Extract the [X, Y] coordinate from the center of the cell holding the provided text.  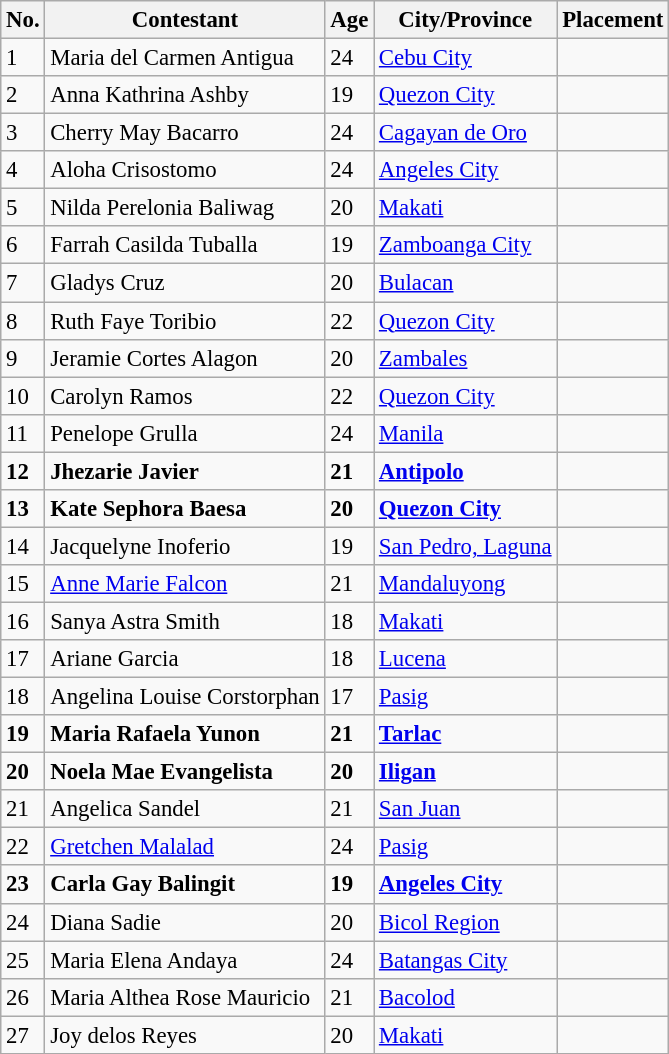
10 [23, 396]
Antipolo [466, 471]
No. [23, 20]
27 [23, 1035]
Diana Sadie [185, 922]
Zamboanga City [466, 245]
Aloha Crisostomo [185, 170]
San Juan [466, 809]
2 [23, 95]
9 [23, 358]
City/Province [466, 20]
15 [23, 584]
23 [23, 885]
Maria del Carmen Antigua [185, 58]
26 [23, 997]
Anne Marie Falcon [185, 584]
Ruth Faye Toribio [185, 321]
Iligan [466, 772]
Jacquelyne Inoferio [185, 546]
12 [23, 471]
1 [23, 58]
Cherry May Bacarro [185, 133]
8 [23, 321]
San Pedro, Laguna [466, 546]
6 [23, 245]
13 [23, 509]
Carla Gay Balingit [185, 885]
Penelope Grulla [185, 433]
3 [23, 133]
Farrah Casilda Tuballa [185, 245]
Lucena [466, 659]
Zambales [466, 358]
Cagayan de Oro [466, 133]
Mandaluyong [466, 584]
Joy delos Reyes [185, 1035]
Carolyn Ramos [185, 396]
Ariane Garcia [185, 659]
11 [23, 433]
Maria Elena Andaya [185, 960]
Manila [466, 433]
14 [23, 546]
25 [23, 960]
Jeramie Cortes Alagon [185, 358]
Batangas City [466, 960]
Angelica Sandel [185, 809]
7 [23, 283]
Cebu City [466, 58]
Maria Althea Rose Mauricio [185, 997]
Bicol Region [466, 922]
Angelina Louise Corstorphan [185, 697]
Age [350, 20]
Noela Mae Evangelista [185, 772]
Bulacan [466, 283]
Contestant [185, 20]
Nilda Perelonia Baliwag [185, 208]
Anna Kathrina Ashby [185, 95]
Bacolod [466, 997]
Gretchen Malalad [185, 847]
16 [23, 621]
Jhezarie Javier [185, 471]
5 [23, 208]
Sanya Astra Smith [185, 621]
Gladys Cruz [185, 283]
Kate Sephora Baesa [185, 509]
Placement [613, 20]
4 [23, 170]
Maria Rafaela Yunon [185, 734]
Tarlac [466, 734]
